Identify which cell holds the provided text, then report its [X, Y] central coordinate. 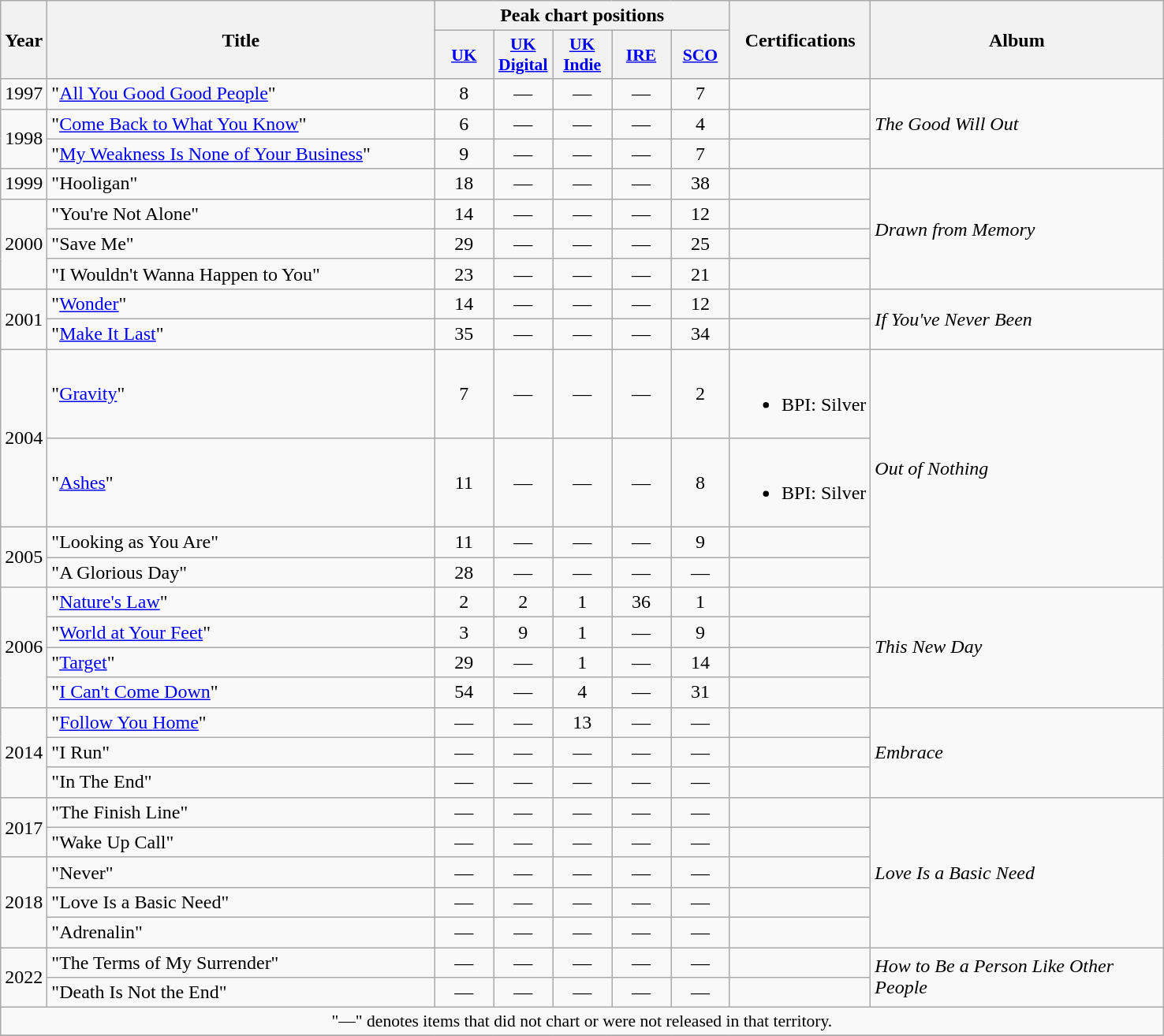
Peak chart positions [582, 16]
"Nature's Law" [241, 602]
"In The End" [241, 782]
2000 [24, 244]
28 [464, 572]
The Good Will Out [1017, 124]
25 [700, 244]
Year [24, 39]
Embrace [1017, 752]
"Make It Last" [241, 334]
34 [700, 334]
6 [464, 124]
"I Wouldn't Wanna Happen to You" [241, 274]
"Adrenalin" [241, 932]
"Follow You Home" [241, 722]
"I Can't Come Down" [241, 692]
"Target" [241, 662]
Love Is a Basic Need [1017, 872]
"My Weakness Is None of Your Business" [241, 154]
2005 [24, 557]
SCO [700, 55]
2004 [24, 438]
35 [464, 334]
"You're Not Alone" [241, 214]
2018 [24, 902]
31 [700, 692]
"The Finish Line" [241, 812]
54 [464, 692]
"The Terms of My Surrender" [241, 963]
"Ashes" [241, 483]
21 [700, 274]
"Wonder" [241, 304]
2017 [24, 827]
"All You Good Good People" [241, 94]
36 [642, 602]
"Come Back to What You Know" [241, 124]
UKIndie [582, 55]
2014 [24, 752]
"Save Me" [241, 244]
"World at Your Feet" [241, 632]
Title [241, 39]
18 [464, 184]
1999 [24, 184]
Drawn from Memory [1017, 229]
IRE [642, 55]
"Death Is Not the End" [241, 993]
"Love Is a Basic Need" [241, 902]
"—" denotes items that did not chart or were not released in that territory. [582, 1022]
"Never" [241, 872]
13 [582, 722]
"I Run" [241, 752]
23 [464, 274]
This New Day [1017, 647]
1997 [24, 94]
Certifications [800, 39]
Album [1017, 39]
2001 [24, 319]
How to Be a Person Like Other People [1017, 978]
UKDigital [524, 55]
2022 [24, 978]
"Hooligan" [241, 184]
"Looking as You Are" [241, 542]
"Gravity" [241, 393]
"Wake Up Call" [241, 842]
"A Glorious Day" [241, 572]
38 [700, 184]
3 [464, 632]
1998 [24, 139]
2006 [24, 647]
UK [464, 55]
Out of Nothing [1017, 468]
If You've Never Been [1017, 319]
